Search for the cell housing the specified text and yield its (X, Y) center coordinate. 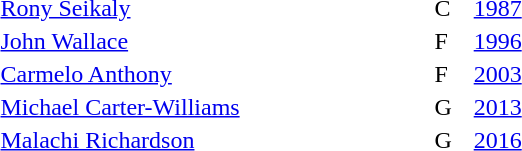
G (451, 107)
